For the text-containing cell, return its midpoint in (X, Y) coordinate format. 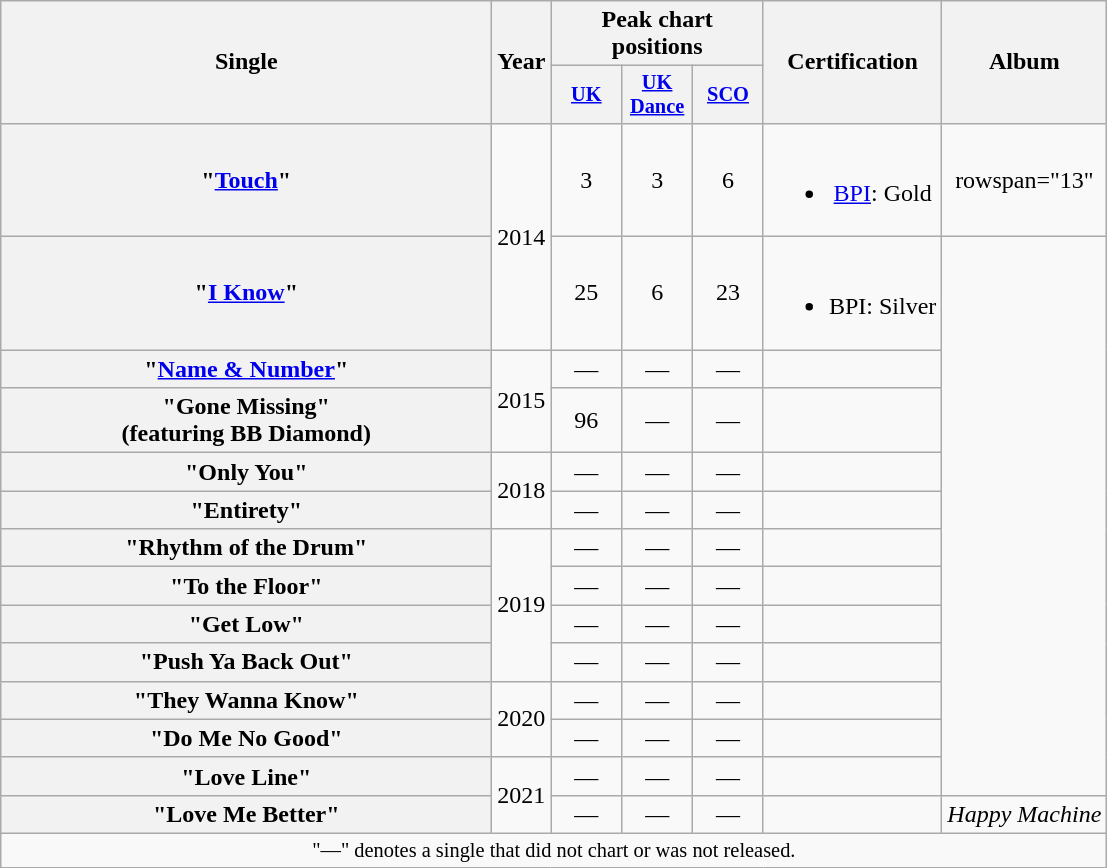
UK Dance (658, 95)
Single (246, 62)
2015 (522, 402)
"Name & Number" (246, 369)
rowspan="13" (1024, 180)
"Love Line" (246, 776)
2020 (522, 719)
Certification (852, 62)
BPI: Silver (852, 294)
"Gone Missing"(featuring BB Diamond) (246, 420)
BPI: Gold (852, 180)
"They Wanna Know" (246, 700)
"Only You" (246, 472)
"Entirety" (246, 510)
"Get Low" (246, 624)
23 (728, 294)
"Rhythm of the Drum" (246, 548)
"Touch" (246, 180)
Album (1024, 62)
2018 (522, 491)
25 (586, 294)
UK (586, 95)
"Push Ya Back Out" (246, 662)
SCO (728, 95)
Year (522, 62)
"—" denotes a single that did not chart or was not released. (554, 850)
"I Know" (246, 294)
Happy Machine (1024, 814)
"Do Me No Good" (246, 738)
Peak chart positions (658, 34)
2019 (522, 605)
"To the Floor" (246, 586)
2014 (522, 236)
"Love Me Better" (246, 814)
2021 (522, 795)
96 (586, 420)
